Determine the [X, Y] coordinate at the center of the cell enclosing the given text.  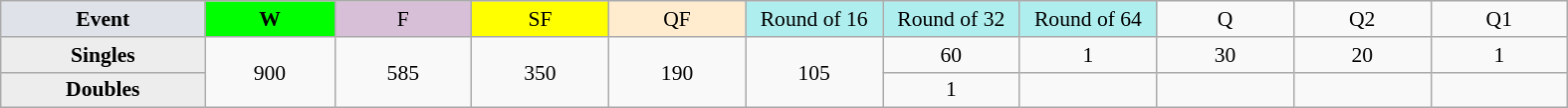
SF [541, 19]
900 [270, 72]
Singles [104, 55]
105 [814, 72]
F [403, 19]
Q2 [1362, 19]
Round of 64 [1088, 19]
350 [541, 72]
60 [951, 55]
20 [1362, 55]
QF [677, 19]
Q [1226, 19]
W [270, 19]
Event [104, 19]
585 [403, 72]
Q1 [1499, 19]
Round of 16 [814, 19]
30 [1226, 55]
190 [677, 72]
Round of 32 [951, 19]
Doubles [104, 90]
